Pinpoint the cell where the given text exists, returning its [x, y] midpoint coordinate. 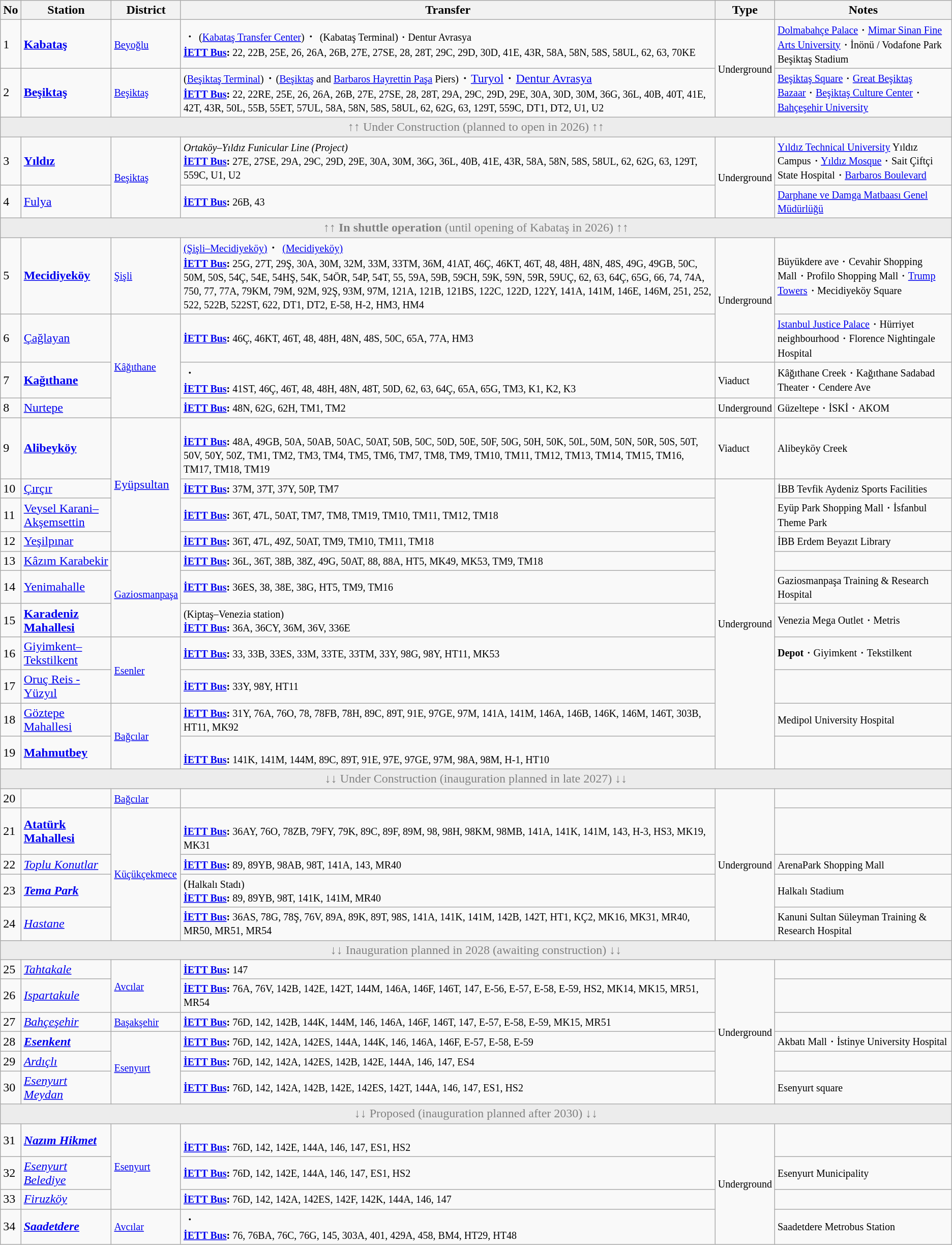
27 [11, 1022]
ArenaPark Shopping Mall [863, 864]
↓↓ Inauguration planned in 2028 (awaiting construction) ↓↓ [476, 950]
Gaziosmanpaşa Training & Research Hospital [863, 587]
Tema Park [66, 890]
Nurtepe [66, 408]
Tahtakale [66, 969]
İETT Bus: 33Y, 98Y, HT11 [448, 686]
5 [11, 276]
Yıldız [66, 161]
Saadetdere [66, 1227]
Firuzköy [66, 1199]
29 [11, 1061]
Güzeltepe・İSKİ・AKOM [863, 408]
Alibeyköy [66, 448]
İETT Bus: 147 [448, 969]
22 [11, 864]
17 [11, 686]
Kanuni Sultan Süleyman Training & Research Hospital [863, 924]
Giyimkent–Tekstilkent [66, 653]
↑↑ In shuttle operation (until opening of Kabataş in 2026) ↑↑ [476, 228]
Ardıçlı [66, 1061]
İETT Bus: 26B, 43 [448, 201]
23 [11, 890]
・İETT Bus: 41ST, 46Ç, 46T, 48, 48H, 48N, 48T, 50D, 62, 63, 64Ç, 65A, 65G, TM3, K1, K2, K3 [448, 380]
28 [11, 1041]
Hastane [66, 924]
İBB Tevfik Aydeniz Sports Facilities [863, 488]
İETT Bus: 89, 89YB, 98AB, 98T, 141A, 143, MR40 [448, 864]
İETT Bus: 46Ç, 46KT, 46T, 48, 48H, 48N, 48S, 50C, 65A, 77A, HM3 [448, 338]
24 [11, 924]
İETT Bus: 76D, 142, 142A, 142ES, 144A, 144K, 146, 146A, 146F, E-57, E-58, E-59 [448, 1041]
12 [11, 541]
İETT Bus: 36T, 47L, 49Z, 50AT, TM9, TM10, TM11, TM18 [448, 541]
Esenkent [66, 1041]
İETT Bus: 36T, 47L, 50AT, TM7, TM8, TM19, TM10, TM11, TM12, TM18 [448, 515]
Eyüp Park Shopping Mall・İsfanbul Theme Park [863, 515]
16 [11, 653]
Transfer [448, 10]
Type [745, 10]
Göztepe Mahallesi [66, 719]
Beyoğlu [146, 44]
Çırçır [66, 488]
34 [11, 1227]
Istanbul Justice Palace・Hürriyet neighbourhood・Florence Nightingale Hospital [863, 338]
Büyükdere ave・Cevahir Shopping Mall・Profilo Shopping Mall・Trump Towers・Mecidiyeköy Square [863, 276]
2 [11, 93]
15 [11, 620]
Kâzım Karabekir [66, 561]
Çağlayan [66, 338]
İETT Bus: 76D, 142, 142A, 142ES, 142B, 142E, 144A, 146, 147, ES4 [448, 1061]
21 [11, 831]
33 [11, 1199]
Toplu Konutlar [66, 864]
Küçükçekmece [146, 874]
Gaziosmanpaşa [146, 594]
Yeşilpınar [66, 541]
31 [11, 1140]
(Kiptaş–Venezia station)İETT Bus: 36A, 36CY, 36M, 36V, 336E [448, 620]
Kabataş [66, 44]
İETT Bus: 36AS, 78G, 78Ş, 76V, 89A, 89K, 89T, 98S, 141A, 141K, 141M, 142B, 142T, HT1, KÇ2, MK16, MK31, MR40, MR50, MR51, MR54 [448, 924]
↑↑ Under Construction (planned to open in 2026) ↑↑ [476, 127]
İETT Bus: 36ES, 38, 38E, 38G, HT5, TM9, TM16 [448, 587]
Halkalı Stadium [863, 890]
9 [11, 448]
Atatürk Mahallesi [66, 831]
Dolmabahçe Palace・Mimar Sinan Fine Arts University・İnönü / Vodafone Park Beşiktaş Stadium [863, 44]
Esenyurt square [863, 1088]
13 [11, 561]
Esenyurt Meydan [66, 1088]
Kâğıthane Creek・Kağıthane Sadabad Theater・Cendere Ave [863, 380]
İETT Bus: 76D, 142, 142A, 142B, 142E, 142ES, 142T, 144A, 146, 147, ES1, HS2 [448, 1088]
Yıldız Technical University Yıldız Campus・Yıldız Mosque・Sait Çiftçi State Hospital・Barbaros Boulevard [863, 161]
Fulya [66, 201]
20 [11, 798]
Karadeniz Mahallesi [66, 620]
Mecidiyeköy [66, 276]
・İETT Bus: 76, 76BA, 76C, 76G, 145, 303A, 401, 429A, 458, BM4, HT29, HT48 [448, 1227]
Station [66, 10]
Alibeyköy Creek [863, 448]
Veysel Karani–Akşemsettin [66, 515]
Ispartakule [66, 995]
İETT Bus: 36AY, 76O, 78ZB, 79FY, 79K, 89C, 89F, 89M, 98, 98H, 98KM, 98MB, 141A, 141K, 141M, 143, H-3, HS3, MK19, MK31 [448, 831]
İETT Bus: 31Y, 76A, 76O, 78, 78FB, 78H, 89C, 89T, 91E, 97GE, 97M, 141A, 141M, 146A, 146B, 146K, 146M, 146T, 303B, HT11, MK92 [448, 719]
İETT Bus: 141K, 141M, 144M, 89C, 89T, 91E, 97E, 97GE, 97M, 98A, 98M, H-1, HT10 [448, 753]
4 [11, 201]
Nazım Hikmet [66, 1140]
İETT Bus: 76D, 142, 142A, 142ES, 142F, 142K, 144A, 146, 147 [448, 1199]
Kağıthane [66, 380]
Başakşehir [146, 1022]
Eyüpsultan [146, 484]
10 [11, 488]
14 [11, 587]
1 [11, 44]
6 [11, 338]
Venezia Mega Outlet・Metris [863, 620]
District [146, 10]
İETT Bus: 37M, 37T, 37Y, 50P, TM7 [448, 488]
Mahmutbey [66, 753]
Bahçeşehir [66, 1022]
Esenyurt Belediye [66, 1173]
(Halkalı Stadı)İETT Bus: 89, 89YB, 98T, 141K, 141M, MR40 [448, 890]
26 [11, 995]
Şişli [146, 276]
↓↓ Proposed (inauguration planned after 2030) ↓↓ [476, 1114]
30 [11, 1088]
İETT Bus: 48N, 62G, 62H, TM1, TM2 [448, 408]
3 [11, 161]
Notes [863, 10]
İETT Bus: 36L, 36T, 38B, 38Z, 49G, 50AT, 88, 88A, HT5, MK49, MK53, TM9, TM18 [448, 561]
İETT Bus: 33, 33B, 33ES, 33M, 33TE, 33TM, 33Y, 98G, 98Y, HT11, MK53 [448, 653]
Oruç Reis - Yüzyıl [66, 686]
İETT Bus: 76D, 142, 142B, 144K, 144M, 146, 146A, 146F, 146T, 147, E-57, E-58, E-59, MK15, MR51 [448, 1022]
Esenyurt Municipality [863, 1173]
Akbatı Mall・İstinye University Hospital [863, 1041]
32 [11, 1173]
18 [11, 719]
Depot・Giyimkent・Tekstilkent [863, 653]
11 [11, 515]
Medipol University Hospital [863, 719]
8 [11, 408]
Darphane ve Damga Matbaası Genel Müdürlüğü [863, 201]
No [11, 10]
Yenimahalle [66, 587]
25 [11, 969]
19 [11, 753]
Esenler [146, 670]
İBB Erdem Beyazıt Library [863, 541]
Beşiktaş Square・Great Beşiktaş Bazaar・Beşiktaş Culture Center・Bahçeşehir University [863, 93]
İETT Bus: 76A, 76V, 142B, 142E, 142T, 144M, 146A, 146F, 146T, 147, E-56, E-57, E-58, E-59, HS2, MK14, MK15, MR51, MR54 [448, 995]
Saadetdere Metrobus Station [863, 1227]
7 [11, 380]
Kâğıthane [146, 366]
↓↓ Under Construction (inauguration planned in late 2027) ↓↓ [476, 779]
